Provide the (x, y) coordinate of the cell's center where the given text is located.  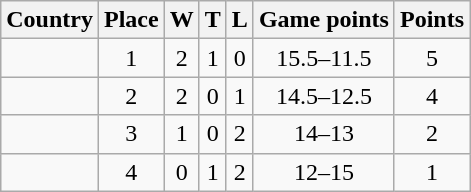
Game points (324, 20)
5 (432, 58)
15.5–11.5 (324, 58)
Country (50, 20)
Place (131, 20)
3 (131, 134)
14.5–12.5 (324, 96)
12–15 (324, 172)
T (212, 20)
14–13 (324, 134)
Points (432, 20)
W (182, 20)
L (240, 20)
